Pinpoint the cell where the given text exists, returning its [x, y] midpoint coordinate. 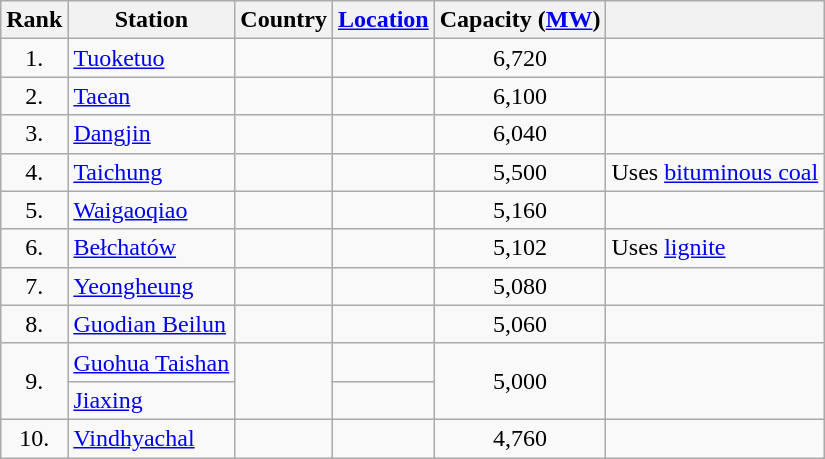
5,080 [520, 286]
Waigaoqiao [152, 210]
Uses bituminous coal [715, 172]
2. [34, 96]
5,060 [520, 324]
9. [34, 381]
4. [34, 172]
Location [384, 20]
5,000 [520, 381]
5,160 [520, 210]
Rank [34, 20]
6,720 [520, 58]
Uses lignite [715, 248]
Country [284, 20]
Taichung [152, 172]
7. [34, 286]
5,102 [520, 248]
Taean [152, 96]
Yeongheung [152, 286]
Capacity (MW) [520, 20]
Vindhyachal [152, 438]
6,040 [520, 134]
5. [34, 210]
4,760 [520, 438]
Guodian Beilun [152, 324]
10. [34, 438]
Tuoketuo [152, 58]
3. [34, 134]
8. [34, 324]
6. [34, 248]
6,100 [520, 96]
1. [34, 58]
5,500 [520, 172]
Dangjin [152, 134]
Station [152, 20]
Jiaxing [152, 400]
Guohua Taishan [152, 362]
Bełchatów [152, 248]
